Extract the (x, y) coordinate from the center of the cell holding the provided text.  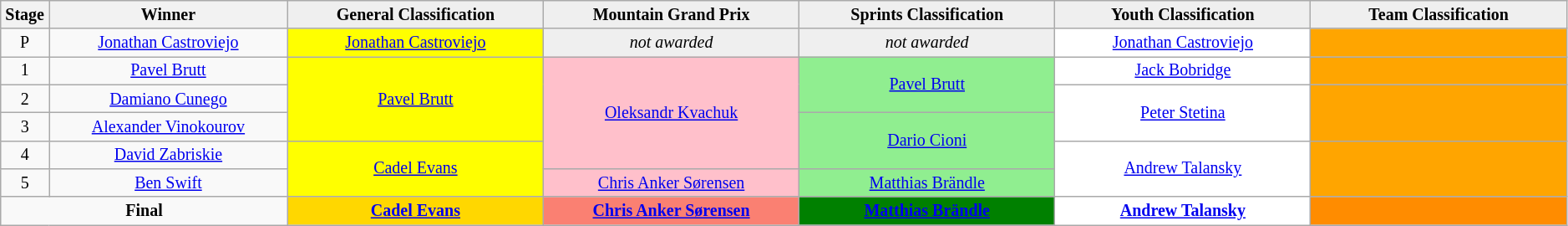
Youth Classification (1183, 15)
Winner (169, 15)
Stage (25, 15)
Oleksandr Kvachuk (671, 113)
David Zabriskie (169, 154)
5 (25, 182)
Alexander Vinokourov (169, 127)
Peter Stetina (1183, 112)
3 (25, 127)
1 (25, 70)
Final (145, 211)
2 (25, 99)
Mountain Grand Prix (671, 15)
Sprints Classification (927, 15)
Team Classification (1439, 15)
Damiano Cunego (169, 99)
Dario Cioni (927, 141)
Jack Bobridge (1183, 70)
4 (25, 154)
General Classification (415, 15)
Ben Swift (169, 182)
P (25, 44)
